Determine the [x, y] coordinate at the center of the cell enclosing the given text.  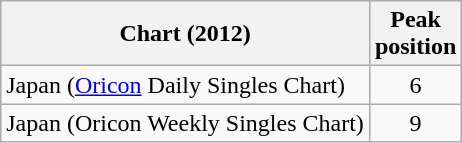
Peakposition [415, 34]
Japan (Oricon Daily Singles Chart) [186, 85]
Japan (Oricon Weekly Singles Chart) [186, 123]
9 [415, 123]
6 [415, 85]
Chart (2012) [186, 34]
